Return the [X, Y] coordinate for the center point of the cell that contains the specified text.  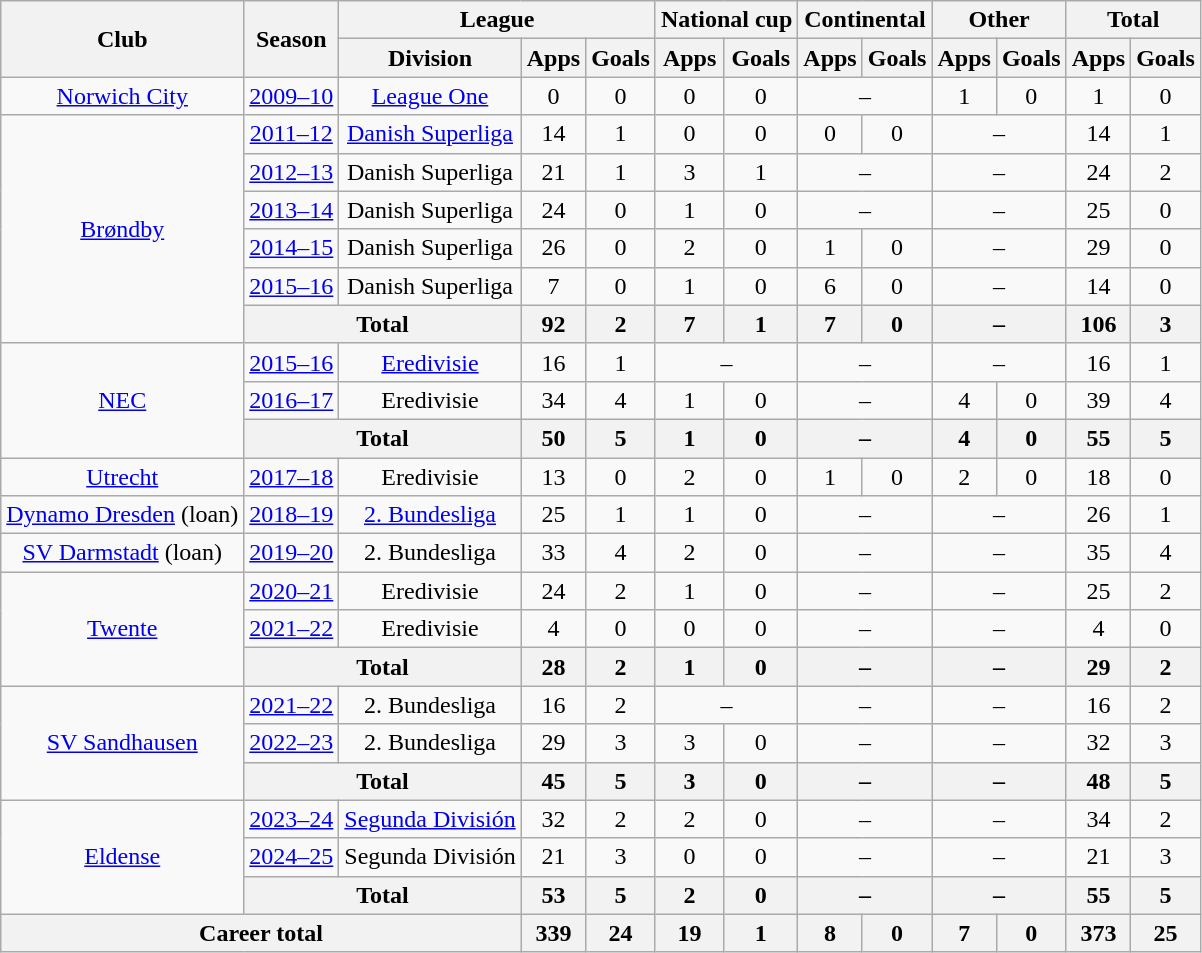
2020–21 [292, 591]
45 [553, 781]
106 [1098, 324]
Club [122, 39]
NEC [122, 400]
373 [1098, 933]
2017–18 [292, 477]
Norwich City [122, 96]
League One [430, 96]
339 [553, 933]
2022–23 [292, 743]
92 [553, 324]
Eldense [122, 857]
53 [553, 895]
18 [1098, 477]
2019–20 [292, 553]
Other [999, 20]
2016–17 [292, 400]
Utrecht [122, 477]
Career total [261, 933]
2011–12 [292, 134]
Twente [122, 629]
SV Sandhausen [122, 743]
2014–15 [292, 248]
33 [553, 553]
39 [1098, 400]
48 [1098, 781]
National cup [726, 20]
2012–13 [292, 172]
8 [830, 933]
50 [553, 438]
SV Darmstadt (loan) [122, 553]
6 [830, 286]
2023–24 [292, 819]
2013–14 [292, 210]
2009–10 [292, 96]
Division [430, 58]
League [498, 20]
Brøndby [122, 229]
Continental [865, 20]
2018–19 [292, 515]
13 [553, 477]
Season [292, 39]
Dynamo Dresden (loan) [122, 515]
2024–25 [292, 857]
19 [689, 933]
35 [1098, 553]
28 [553, 667]
